From the cell containing the given text, extract its center point as (x, y) coordinate. 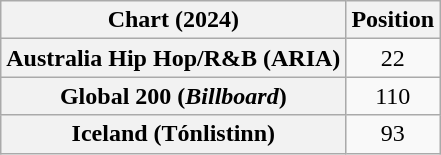
Chart (2024) (174, 20)
Iceland (Tónlistinn) (174, 134)
Global 200 (Billboard) (174, 96)
22 (393, 58)
93 (393, 134)
Position (393, 20)
Australia Hip Hop/R&B (ARIA) (174, 58)
110 (393, 96)
